Return (x, y) of the center of cell containing provided text 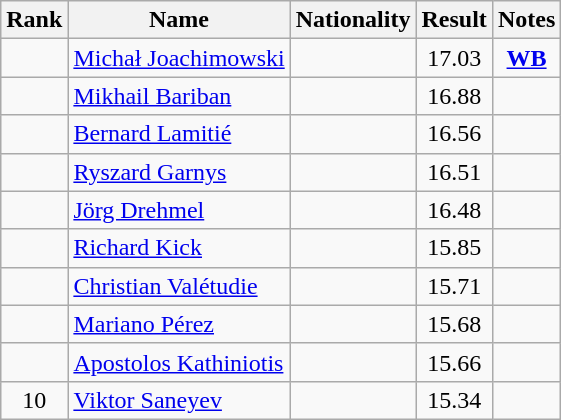
15.68 (454, 324)
Notes (526, 20)
Result (454, 20)
15.71 (454, 286)
Viktor Saneyev (179, 400)
15.85 (454, 248)
Richard Kick (179, 248)
16.88 (454, 96)
Michał Joachimowski (179, 58)
Mikhail Bariban (179, 96)
15.66 (454, 362)
Bernard Lamitié (179, 134)
Apostolos Kathiniotis (179, 362)
WB (526, 58)
Jörg Drehmel (179, 210)
Christian Valétudie (179, 286)
Nationality (353, 20)
Name (179, 20)
16.56 (454, 134)
10 (34, 400)
17.03 (454, 58)
16.51 (454, 172)
16.48 (454, 210)
Rank (34, 20)
Mariano Pérez (179, 324)
15.34 (454, 400)
Ryszard Garnys (179, 172)
